Determine the [x, y] coordinate at the center of the cell enclosing the given text.  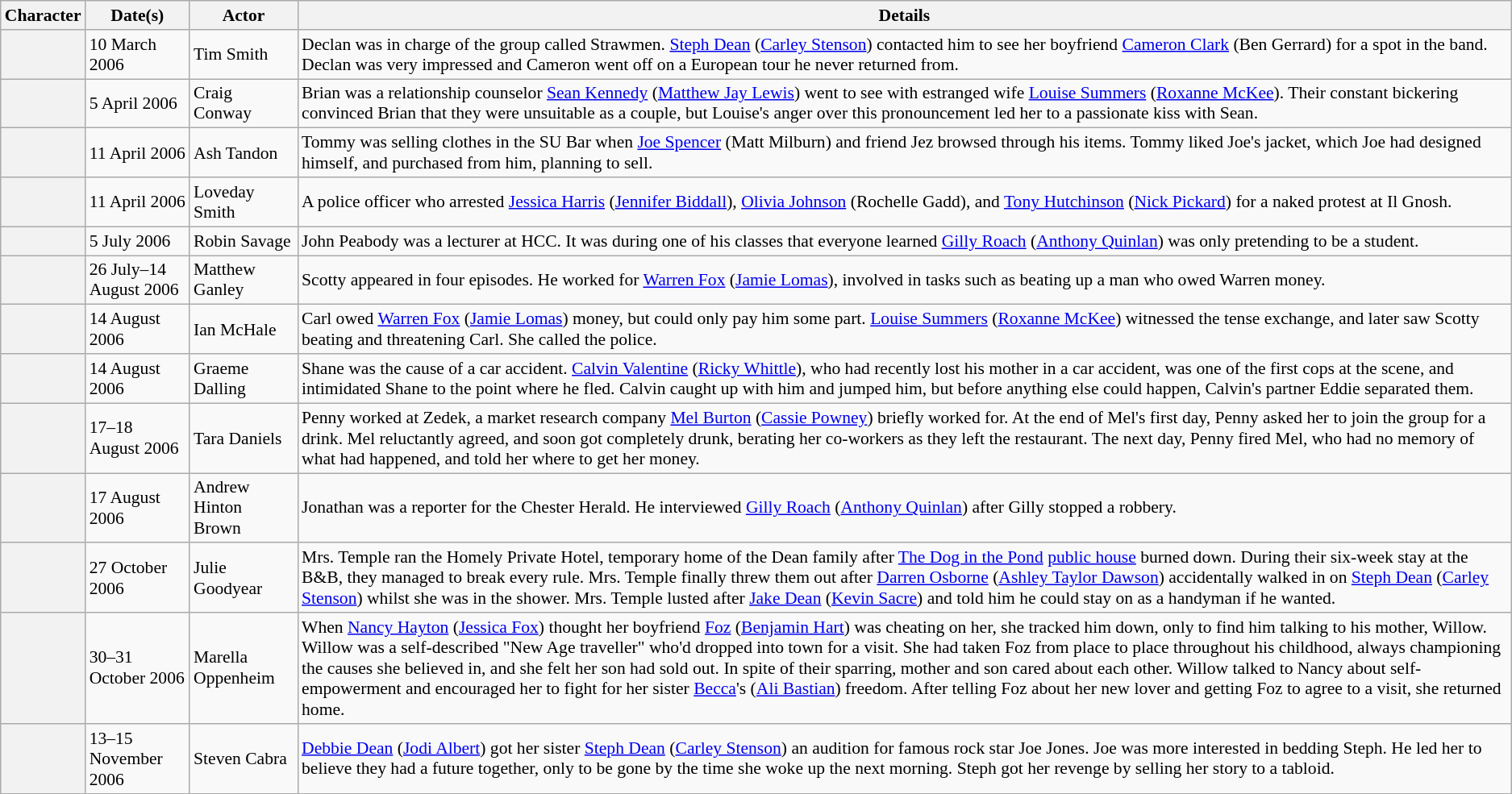
27 October 2006 [137, 579]
13–15 November 2006 [137, 759]
Marella Oppenheim [244, 668]
Ian McHale [244, 329]
Ash Tandon [244, 153]
Craig Conway [244, 103]
Tara Daniels [244, 439]
Actor [244, 15]
30–31 October 2006 [137, 668]
17 August 2006 [137, 508]
Character [44, 15]
Matthew Ganley [244, 281]
26 July–14 August 2006 [137, 281]
Graeme Dalling [244, 379]
Tim Smith [244, 55]
Date(s) [137, 15]
Jonathan was a reporter for the Chester Herald. He interviewed Gilly Roach (Anthony Quinlan) after Gilly stopped a robbery. [905, 508]
17–18 August 2006 [137, 439]
Details [905, 15]
Steven Cabra [244, 759]
Andrew Hinton Brown [244, 508]
Robin Savage [244, 241]
5 July 2006 [137, 241]
Scotty appeared in four episodes. He worked for Warren Fox (Jamie Lomas), involved in tasks such as beating up a man who owed Warren money. [905, 281]
Loveday Smith [244, 202]
10 March 2006 [137, 55]
Julie Goodyear [244, 579]
5 April 2006 [137, 103]
